Find where the given text appears and provide that cell's center as (X, Y) coordinate. 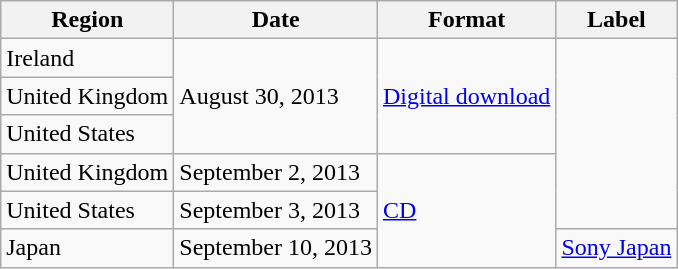
Label (616, 20)
September 2, 2013 (276, 172)
August 30, 2013 (276, 96)
Date (276, 20)
Japan (88, 248)
Ireland (88, 58)
Region (88, 20)
Sony Japan (616, 248)
CD (467, 210)
September 10, 2013 (276, 248)
Format (467, 20)
September 3, 2013 (276, 210)
Digital download (467, 96)
